Output the (X, Y) coordinate of the center of the cell containing the given text.  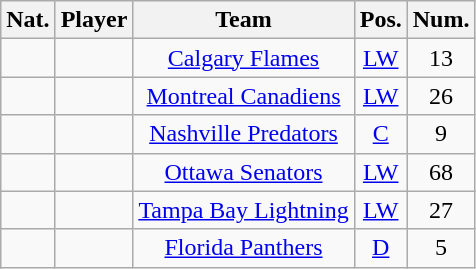
Calgary Flames (244, 58)
Montreal Canadiens (244, 96)
Tampa Bay Lightning (244, 210)
26 (441, 96)
5 (441, 248)
C (380, 134)
Nat. (28, 20)
Num. (441, 20)
Pos. (380, 20)
Player (94, 20)
D (380, 248)
13 (441, 58)
Ottawa Senators (244, 172)
27 (441, 210)
68 (441, 172)
Team (244, 20)
9 (441, 134)
Florida Panthers (244, 248)
Nashville Predators (244, 134)
